Return (x, y) of the center of cell containing provided text 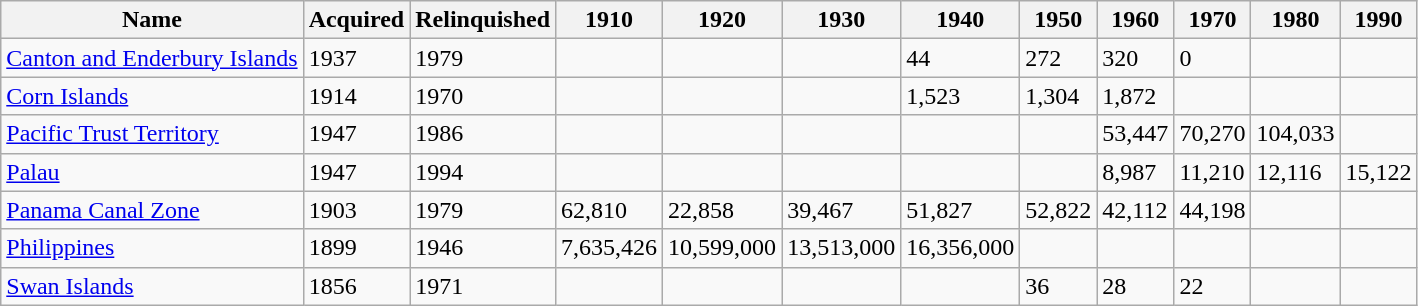
51,827 (960, 210)
22,858 (722, 210)
Pacific Trust Territory (152, 134)
Acquired (356, 20)
8,987 (1136, 172)
1986 (483, 134)
1990 (1378, 20)
39,467 (842, 210)
1940 (960, 20)
12,116 (1296, 172)
Palau (152, 172)
36 (1058, 286)
Philippines (152, 248)
1950 (1058, 20)
320 (1136, 58)
28 (1136, 286)
70,270 (1212, 134)
Relinquished (483, 20)
13,513,000 (842, 248)
53,447 (1136, 134)
1971 (483, 286)
0 (1212, 58)
272 (1058, 58)
52,822 (1058, 210)
1,872 (1136, 96)
16,356,000 (960, 248)
1920 (722, 20)
7,635,426 (610, 248)
11,210 (1212, 172)
Corn Islands (152, 96)
1856 (356, 286)
1,523 (960, 96)
1960 (1136, 20)
1899 (356, 248)
104,033 (1296, 134)
1914 (356, 96)
1980 (1296, 20)
1930 (842, 20)
10,599,000 (722, 248)
44,198 (1212, 210)
62,810 (610, 210)
22 (1212, 286)
1,304 (1058, 96)
42,112 (1136, 210)
1937 (356, 58)
Name (152, 20)
Canton and Enderbury Islands (152, 58)
15,122 (1378, 172)
Swan Islands (152, 286)
1994 (483, 172)
1910 (610, 20)
1903 (356, 210)
Panama Canal Zone (152, 210)
1946 (483, 248)
44 (960, 58)
